Pinpoint the cell where the given text exists, returning its [x, y] midpoint coordinate. 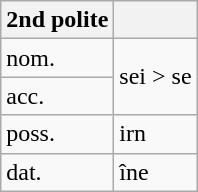
acc. [58, 96]
poss. [58, 134]
nom. [58, 58]
îne [156, 172]
irn [156, 134]
2nd polite [58, 20]
dat. [58, 172]
sei > se [156, 77]
